Return the (X, Y) coordinate for the center point of the cell that contains the specified text.  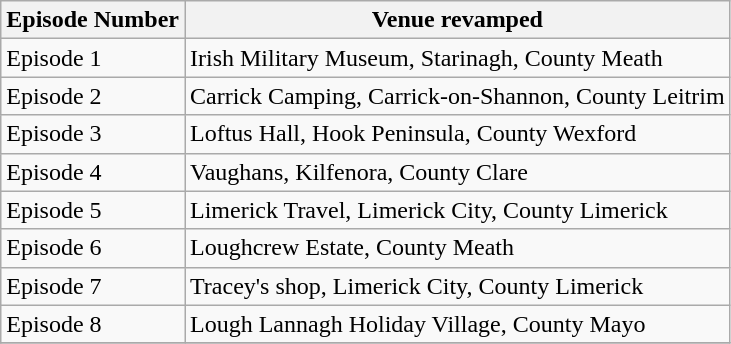
Episode 4 (93, 172)
Loughcrew Estate, County Meath (457, 248)
Episode 3 (93, 134)
Lough Lannagh Holiday Village, County Mayo (457, 324)
Episode 6 (93, 248)
Episode 5 (93, 210)
Episode 1 (93, 58)
Episode Number (93, 20)
Irish Military Museum, Starinagh, County Meath (457, 58)
Limerick Travel, Limerick City, County Limerick (457, 210)
Episode 2 (93, 96)
Tracey's shop, Limerick City, County Limerick (457, 286)
Loftus Hall, Hook Peninsula, County Wexford (457, 134)
Carrick Camping, Carrick-on-Shannon, County Leitrim (457, 96)
Episode 8 (93, 324)
Vaughans, Kilfenora, County Clare (457, 172)
Venue revamped (457, 20)
Episode 7 (93, 286)
